Output the (x, y) coordinate of the center of the cell containing the given text.  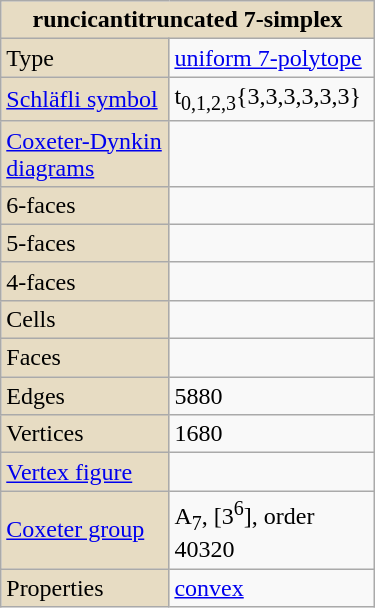
Vertices (85, 434)
Properties (85, 588)
Coxeter-Dynkin diagrams (85, 154)
Coxeter group (85, 530)
4-faces (85, 281)
Faces (85, 358)
5880 (272, 396)
runcicantitruncated 7-simplex (188, 20)
A7, [36], order 40320 (272, 530)
Edges (85, 396)
uniform 7-polytope (272, 58)
1680 (272, 434)
t0,1,2,3{3,3,3,3,3,3} (272, 99)
Cells (85, 319)
convex (272, 588)
5-faces (85, 243)
Vertex figure (85, 472)
6-faces (85, 205)
Type (85, 58)
Schläfli symbol (85, 99)
